For the text-containing cell, return its midpoint in [X, Y] coordinate format. 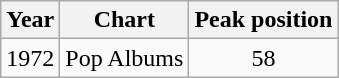
Pop Albums [124, 58]
Year [30, 20]
58 [264, 58]
1972 [30, 58]
Peak position [264, 20]
Chart [124, 20]
